Capture the cell that displays the provided text and extract its [x, y] central coordinate. 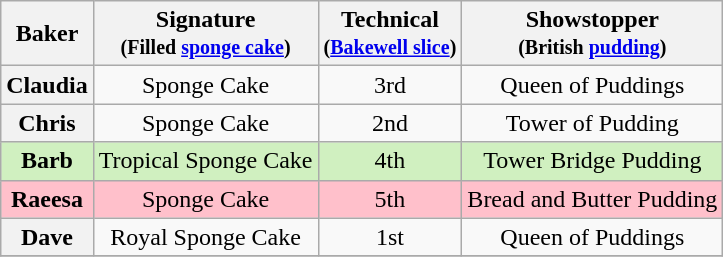
Barb [47, 161]
Baker [47, 34]
Royal Sponge Cake [206, 237]
Tower of Pudding [592, 123]
Tropical Sponge Cake [206, 161]
Bread and Butter Pudding [592, 199]
Technical(Bakewell slice) [390, 34]
Chris [47, 123]
3rd [390, 85]
1st [390, 237]
2nd [390, 123]
Tower Bridge Pudding [592, 161]
Signature(Filled sponge cake) [206, 34]
5th [390, 199]
Showstopper(British pudding) [592, 34]
Raeesa [47, 199]
Dave [47, 237]
Claudia [47, 85]
4th [390, 161]
